Identify which cell holds the provided text, then report its [X, Y] central coordinate. 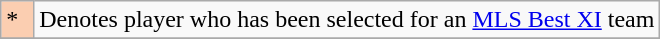
* [18, 20]
Denotes player who has been selected for an MLS Best XI team [347, 20]
